Detect which cell encompasses the target text, then output its [X, Y] center coordinate. 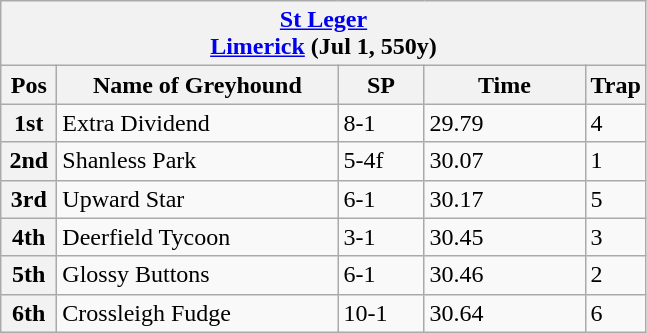
Time [504, 85]
4th [29, 237]
6th [29, 313]
1 [616, 161]
Trap [616, 85]
SP [381, 85]
Crossleigh Fudge [198, 313]
6 [616, 313]
30.07 [504, 161]
3 [616, 237]
Name of Greyhound [198, 85]
Pos [29, 85]
St Leger Limerick (Jul 1, 550y) [324, 34]
5th [29, 275]
5-4f [381, 161]
30.64 [504, 313]
Shanless Park [198, 161]
1st [29, 123]
3rd [29, 199]
5 [616, 199]
2 [616, 275]
3-1 [381, 237]
Upward Star [198, 199]
10-1 [381, 313]
Extra Dividend [198, 123]
30.45 [504, 237]
Deerfield Tycoon [198, 237]
4 [616, 123]
2nd [29, 161]
29.79 [504, 123]
8-1 [381, 123]
30.17 [504, 199]
Glossy Buttons [198, 275]
30.46 [504, 275]
